Return the [x, y] coordinate for the center point of the cell that contains the specified text.  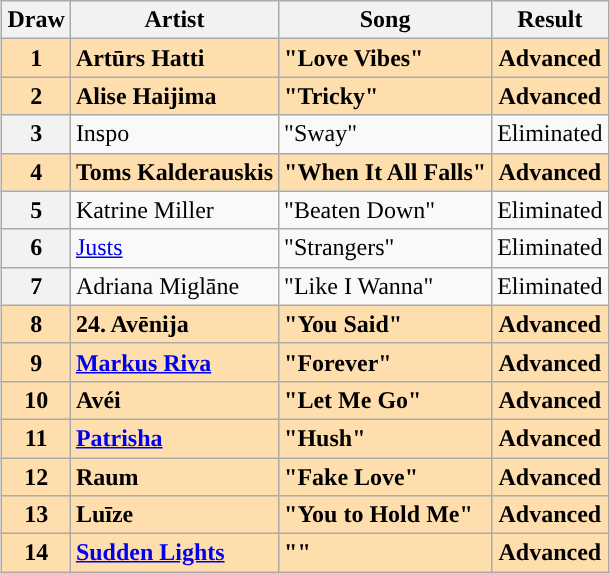
"Sway" [386, 134]
"Let Me Go" [386, 400]
Toms Kalderauskis [174, 172]
4 [36, 172]
"Beaten Down" [386, 210]
Artist [174, 20]
Result [550, 20]
Inspo [174, 134]
11 [36, 438]
10 [36, 400]
Raum [174, 477]
5 [36, 210]
Katrine Miller [174, 210]
7 [36, 286]
Draw [36, 20]
"Forever" [386, 362]
"Fake Love" [386, 477]
8 [36, 324]
"Tricky" [386, 96]
"Strangers" [386, 248]
9 [36, 362]
Avéi [174, 400]
"When It All Falls" [386, 172]
"You Said" [386, 324]
Adriana Miglāne [174, 286]
"You to Hold Me" [386, 515]
Luīze [174, 515]
12 [36, 477]
Markus Riva [174, 362]
"" [386, 553]
"Love Vibes" [386, 58]
"Hush" [386, 438]
24. Avēnija [174, 324]
6 [36, 248]
1 [36, 58]
Patrisha [174, 438]
Artūrs Hatti [174, 58]
13 [36, 515]
Alise Haijima [174, 96]
"Like I Wanna" [386, 286]
Song [386, 20]
Justs [174, 248]
Sudden Lights [174, 553]
14 [36, 553]
3 [36, 134]
2 [36, 96]
